Return [X, Y] of the center of cell containing provided text 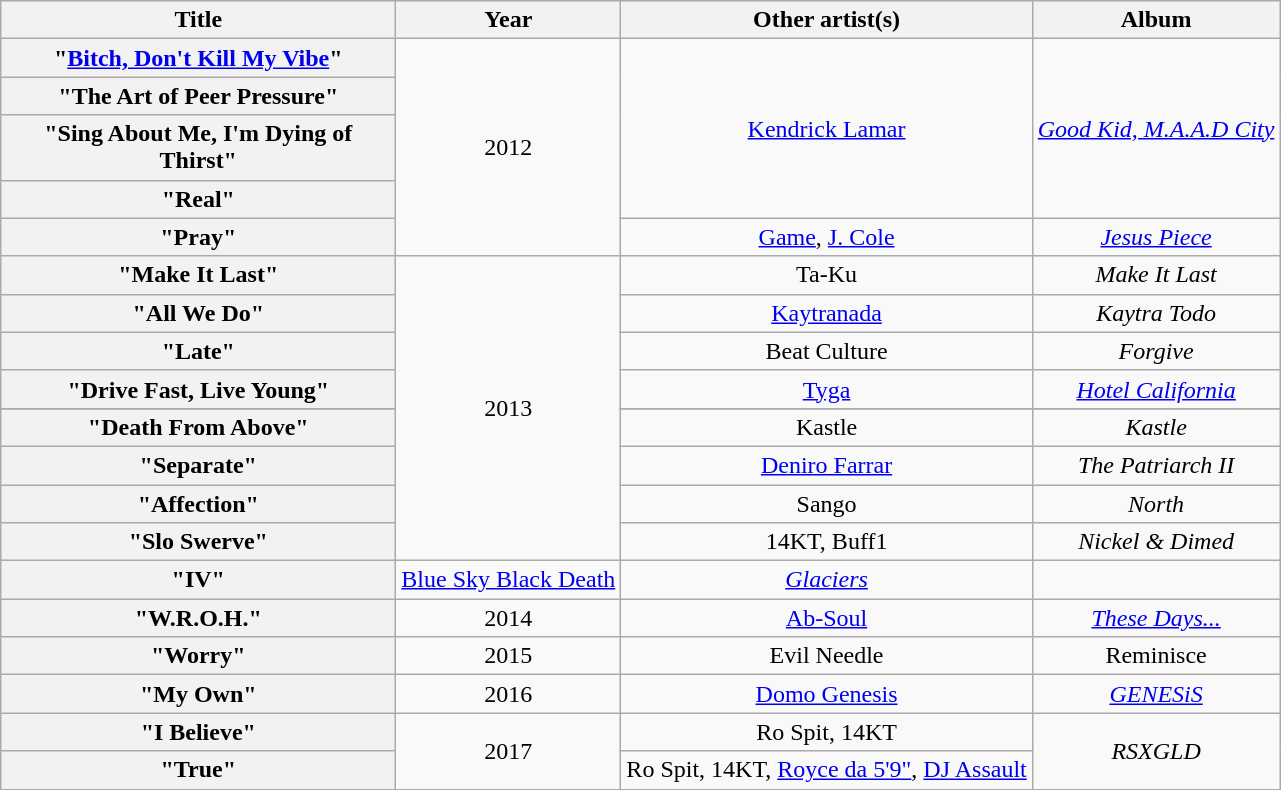
North [1156, 503]
The Patriarch II [1156, 465]
"Real" [198, 199]
"True" [198, 770]
Nickel & Dimed [1156, 542]
Ro Spit, 14KT [826, 732]
Tyga [826, 389]
"Separate" [198, 465]
Kaytra Todo [1156, 313]
"IV" [198, 580]
Other artist(s) [826, 20]
Year [508, 20]
"Pray" [198, 237]
2017 [508, 751]
Jesus Piece [1156, 237]
"All We Do" [198, 313]
Ta-Ku [826, 275]
"Sing About Me, I'm Dying of Thirst" [198, 148]
Domo Genesis [826, 694]
"Worry" [198, 656]
Beat Culture [826, 351]
Ro Spit, 14KT, Royce da 5'9", DJ Assault [826, 770]
"My Own" [198, 694]
Make It Last [1156, 275]
RSXGLD [1156, 751]
Game, J. Cole [826, 237]
Forgive [1156, 351]
These Days... [1156, 618]
"Bitch, Don't Kill My Vibe" [198, 58]
14KT, Buff1 [826, 542]
2015 [508, 656]
Hotel California [1156, 389]
"Late" [198, 351]
Blue Sky Black Death [508, 580]
Ab-Soul [826, 618]
Kendrick Lamar [826, 128]
Reminisce [1156, 656]
Deniro Farrar [826, 465]
Kaytranada [826, 313]
2014 [508, 618]
2016 [508, 694]
GENESiS [1156, 694]
"I Believe" [198, 732]
"Drive Fast, Live Young" [198, 389]
Glaciers [826, 580]
"Death From Above" [198, 427]
Title [198, 20]
2012 [508, 148]
Sango [826, 503]
"The Art of Peer Pressure" [198, 96]
"Make It Last" [198, 275]
Good Kid, M.A.A.D City [1156, 128]
"Affection" [198, 503]
"Slo Swerve" [198, 542]
Album [1156, 20]
2013 [508, 408]
"W.R.O.H." [198, 618]
Evil Needle [826, 656]
